Detect which cell encompasses the target text, then output its [X, Y] center coordinate. 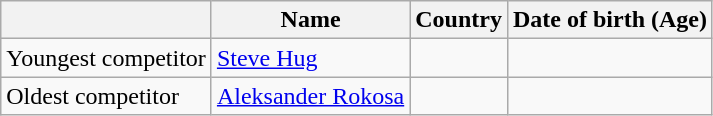
Aleksander Rokosa [310, 96]
Date of birth (Age) [610, 20]
Youngest competitor [106, 58]
Oldest competitor [106, 96]
Steve Hug [310, 58]
Name [310, 20]
Country [459, 20]
